Identify which cell holds the provided text, then report its (x, y) central coordinate. 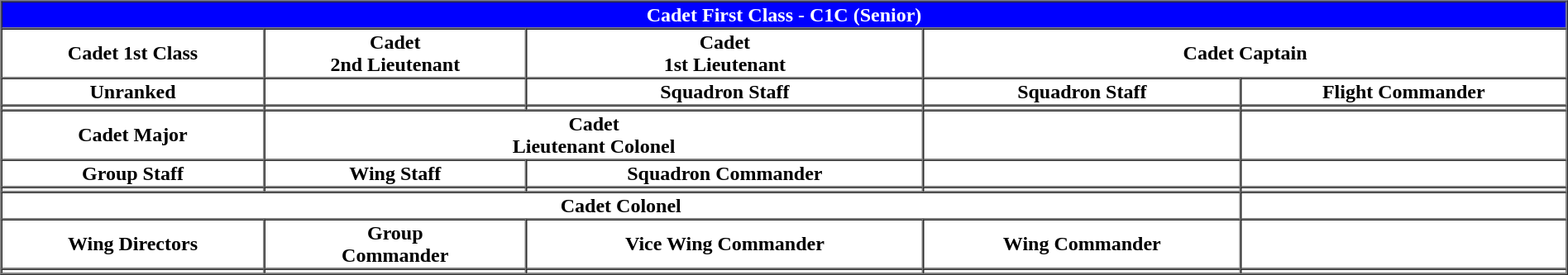
Cadet Major (133, 135)
Vice Wing Commander (724, 244)
Cadet 1st Class (133, 53)
Squadron Commander (724, 173)
Cadet Captain (1245, 53)
Cadet2nd Lieutenant (395, 53)
Cadet1st Lieutenant (724, 53)
Wing Directors (133, 244)
CadetLieutenant Colonel (594, 135)
Wing Commander (1082, 244)
Cadet Colonel (621, 205)
Cadet First Class - C1C (Senior) (784, 15)
GroupCommander (395, 244)
Group Staff (133, 173)
Wing Staff (395, 173)
Flight Commander (1404, 91)
Unranked (133, 91)
